Search for the cell housing the specified text and yield its (X, Y) center coordinate. 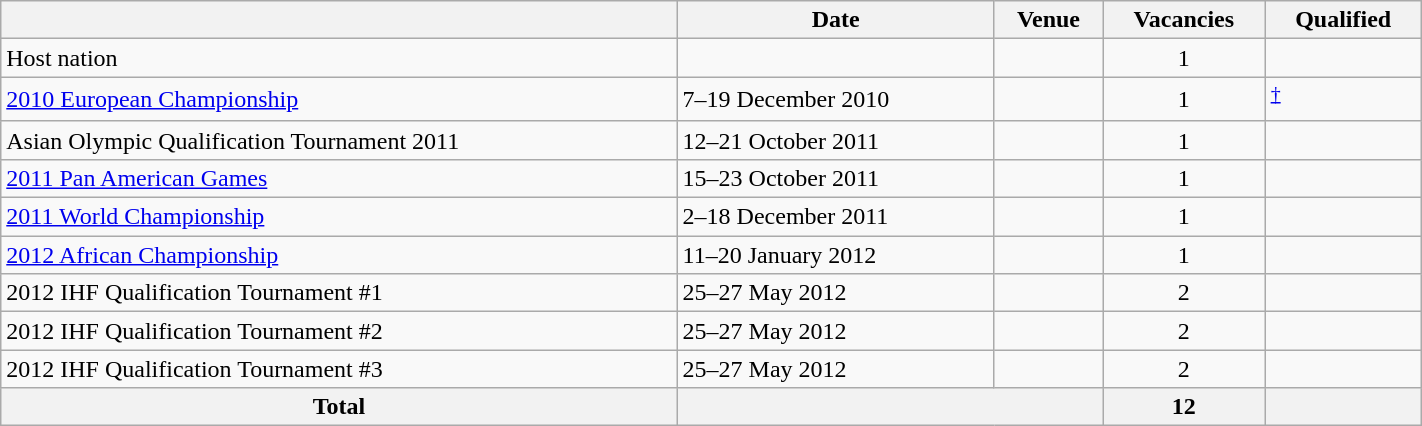
Vacancies (1184, 20)
7–19 December 2010 (836, 100)
12 (1184, 407)
2012 IHF Qualification Tournament #1 (339, 293)
Venue (1048, 20)
† (1343, 100)
11–20 January 2012 (836, 255)
2011 World Championship (339, 217)
Asian Olympic Qualification Tournament 2011 (339, 140)
2012 IHF Qualification Tournament #2 (339, 331)
2–18 December 2011 (836, 217)
Host nation (339, 58)
2012 IHF Qualification Tournament #3 (339, 369)
Date (836, 20)
2012 African Championship (339, 255)
Total (339, 407)
2011 Pan American Games (339, 178)
15–23 October 2011 (836, 178)
12–21 October 2011 (836, 140)
2010 European Championship (339, 100)
Qualified (1343, 20)
